For the text-containing cell, return its midpoint in (x, y) coordinate format. 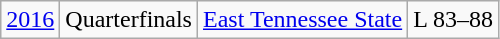
East Tennessee State (302, 20)
2016 (30, 20)
Quarterfinals (129, 20)
L 83–88 (454, 20)
